From the cell containing the given text, extract its center point as [x, y] coordinate. 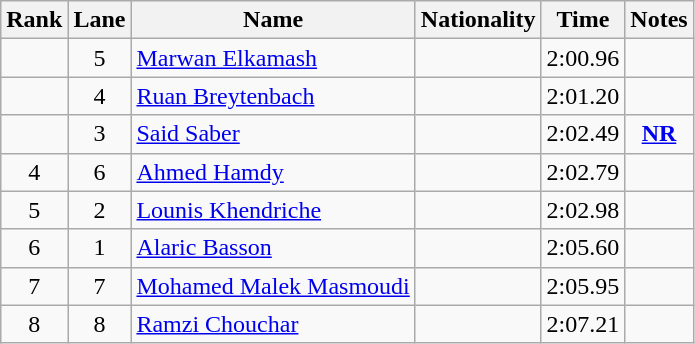
2:02.98 [583, 210]
Marwan Elkamash [273, 58]
2:05.60 [583, 248]
Lounis Khendriche [273, 210]
Ahmed Hamdy [273, 172]
Mohamed Malek Masmoudi [273, 286]
2:02.79 [583, 172]
NR [659, 134]
Ruan Breytenbach [273, 96]
2:02.49 [583, 134]
Said Saber [273, 134]
Lane [100, 20]
3 [100, 134]
2 [100, 210]
Time [583, 20]
Rank [34, 20]
2:05.95 [583, 286]
1 [100, 248]
2:00.96 [583, 58]
2:01.20 [583, 96]
Name [273, 20]
Alaric Basson [273, 248]
Notes [659, 20]
Ramzi Chouchar [273, 324]
2:07.21 [583, 324]
Nationality [478, 20]
